Identify which cell holds the provided text, then report its (x, y) central coordinate. 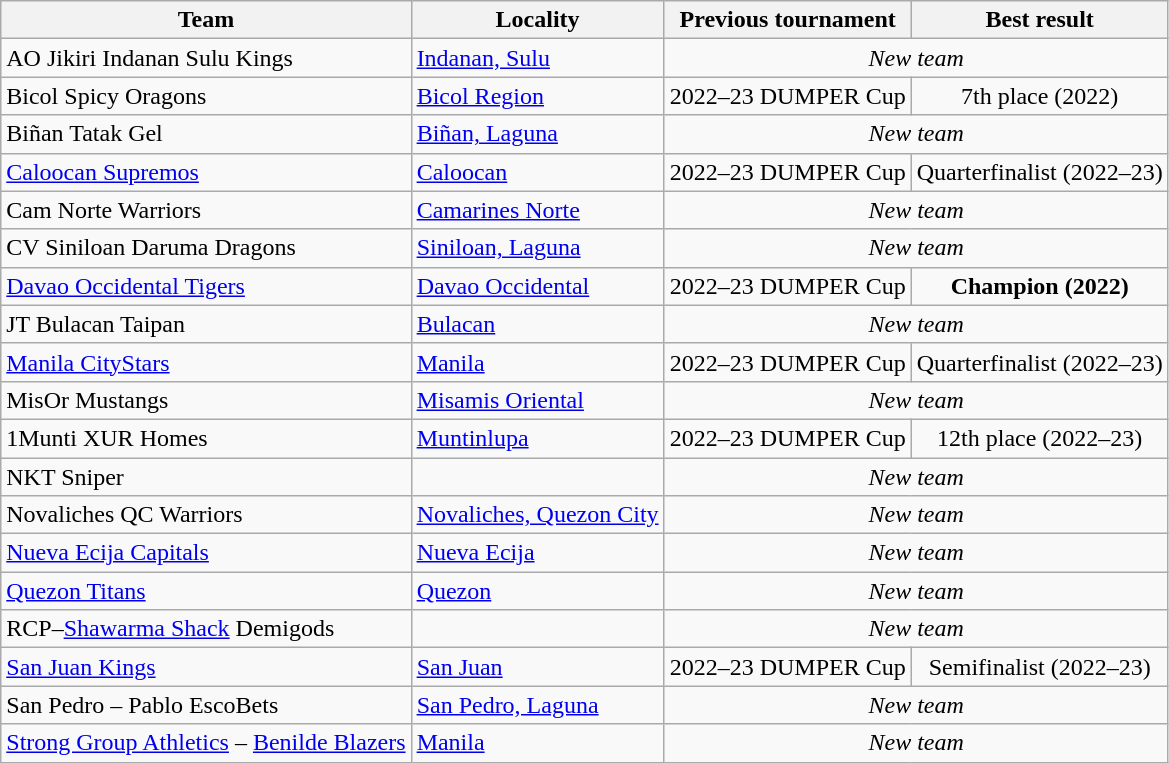
1Munti XUR Homes (206, 438)
Manila CityStars (206, 362)
Team (206, 20)
7th place (2022) (1040, 96)
AO Jikiri Indanan Sulu Kings (206, 58)
Muntinlupa (538, 438)
Quezon (538, 591)
Caloocan Supremos (206, 172)
12th place (2022–23) (1040, 438)
Nueva Ecija Capitals (206, 553)
NKT Sniper (206, 477)
RCP–Shawarma Shack Demigods (206, 629)
Davao Occidental Tigers (206, 286)
CV Siniloan Daruma Dragons (206, 248)
Misamis Oriental (538, 400)
San Pedro – Pablo EscoBets (206, 705)
Biñan Tatak Gel (206, 134)
Cam Norte Warriors (206, 210)
Bicol Region (538, 96)
Best result (1040, 20)
Biñan, Laguna (538, 134)
Quezon Titans (206, 591)
San Pedro, Laguna (538, 705)
Champion (2022) (1040, 286)
Novaliches, Quezon City (538, 515)
MisOr Mustangs (206, 400)
JT Bulacan Taipan (206, 324)
Nueva Ecija (538, 553)
Indanan, Sulu (538, 58)
Semifinalist (2022–23) (1040, 667)
San Juan Kings (206, 667)
Bulacan (538, 324)
San Juan (538, 667)
Davao Occidental (538, 286)
Locality (538, 20)
Novaliches QC Warriors (206, 515)
Siniloan, Laguna (538, 248)
Caloocan (538, 172)
Camarines Norte (538, 210)
Bicol Spicy Oragons (206, 96)
Previous tournament (788, 20)
Strong Group Athletics – Benilde Blazers (206, 743)
